Find where the given text appears and provide that cell's center as (X, Y) coordinate. 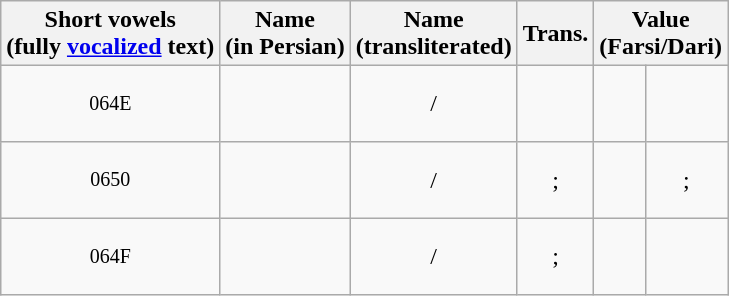
Trans. (556, 34)
Name(transliterated) (434, 34)
064E (110, 104)
Short vowels(fully vocalized text) (110, 34)
Name(in Persian) (285, 34)
064F (110, 256)
Value (Farsi/Dari) (661, 34)
0650 (110, 180)
